Extract the (X, Y) coordinate from the center of the cell holding the provided text.  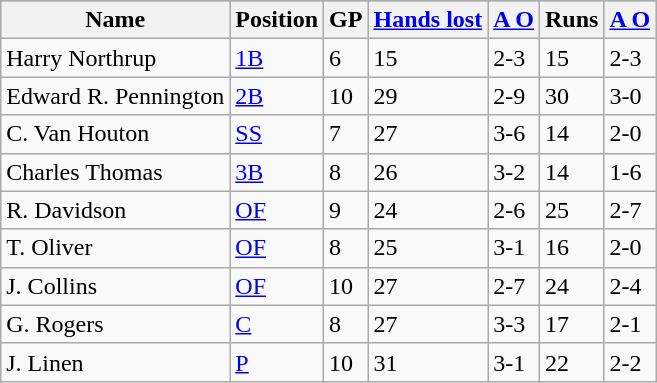
2B (277, 96)
6 (346, 58)
7 (346, 134)
GP (346, 20)
R. Davidson (116, 210)
2-4 (630, 286)
2-1 (630, 324)
Position (277, 20)
SS (277, 134)
2-6 (514, 210)
3B (277, 172)
2-9 (514, 96)
3-3 (514, 324)
J. Collins (116, 286)
1-6 (630, 172)
Edward R. Pennington (116, 96)
1B (277, 58)
26 (428, 172)
T. Oliver (116, 248)
22 (571, 362)
Hands lost (428, 20)
3-0 (630, 96)
Harry Northrup (116, 58)
30 (571, 96)
3-6 (514, 134)
C. Van Houton (116, 134)
31 (428, 362)
29 (428, 96)
9 (346, 210)
2-2 (630, 362)
Runs (571, 20)
G. Rogers (116, 324)
Charles Thomas (116, 172)
J. Linen (116, 362)
Name (116, 20)
3-2 (514, 172)
P (277, 362)
C (277, 324)
16 (571, 248)
17 (571, 324)
